Extract the (X, Y) coordinate from the center of the cell holding the provided text.  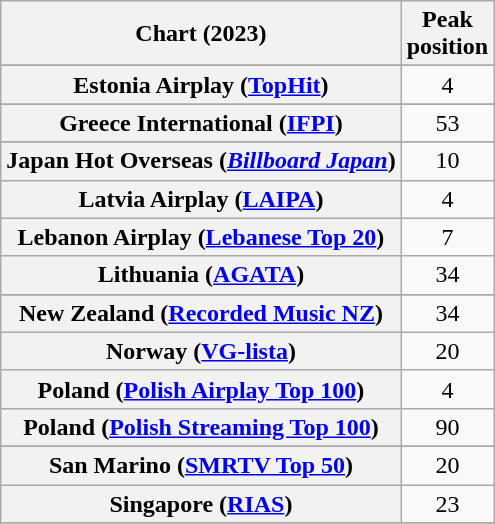
10 (447, 161)
23 (447, 503)
Singapore (RIAS) (201, 503)
Japan Hot Overseas (Billboard Japan) (201, 161)
Poland (Polish Streaming Top 100) (201, 427)
Greece International (IFPI) (201, 123)
Poland (Polish Airplay Top 100) (201, 389)
New Zealand (Recorded Music NZ) (201, 313)
Norway (VG-lista) (201, 351)
Peakposition (447, 34)
Estonia Airplay (TopHit) (201, 85)
90 (447, 427)
Lithuania (AGATA) (201, 275)
Latvia Airplay (LAIPA) (201, 199)
San Marino (SMRTV Top 50) (201, 465)
Lebanon Airplay (Lebanese Top 20) (201, 237)
Chart (2023) (201, 34)
7 (447, 237)
53 (447, 123)
